Determine the [x, y] coordinate at the center of the cell enclosing the given text.  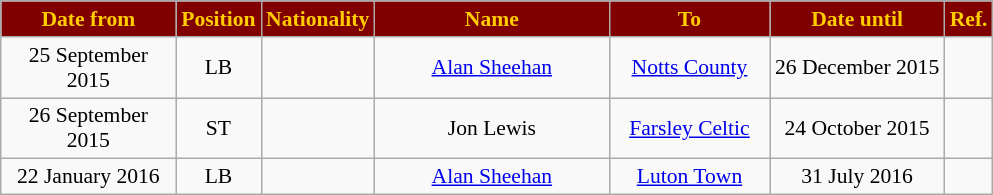
Notts County [689, 68]
25 September 2015 [88, 68]
Date until [858, 19]
24 October 2015 [858, 128]
Jon Lewis [492, 128]
Nationality [318, 19]
Name [492, 19]
Luton Town [689, 177]
31 July 2016 [858, 177]
ST [218, 128]
Date from [88, 19]
Position [218, 19]
Farsley Celtic [689, 128]
Ref. [969, 19]
26 December 2015 [858, 68]
22 January 2016 [88, 177]
26 September 2015 [88, 128]
To [689, 19]
